Detect which cell encompasses the target text, then output its (X, Y) center coordinate. 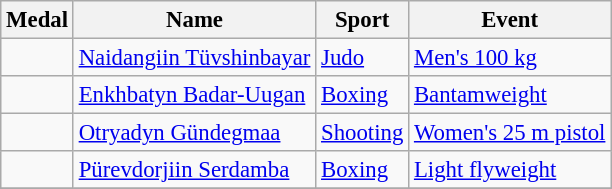
Bantamweight (510, 95)
Judo (362, 58)
Pürevdorjiin Serdamba (194, 170)
Otryadyn Gündegmaa (194, 133)
Shooting (362, 133)
Light flyweight (510, 170)
Enkhbatyn Badar-Uugan (194, 95)
Sport (362, 20)
Event (510, 20)
Women's 25 m pistol (510, 133)
Naidangiin Tüvshinbayar (194, 58)
Men's 100 kg (510, 58)
Medal (38, 20)
Name (194, 20)
